Capture the cell that displays the provided text and extract its (x, y) central coordinate. 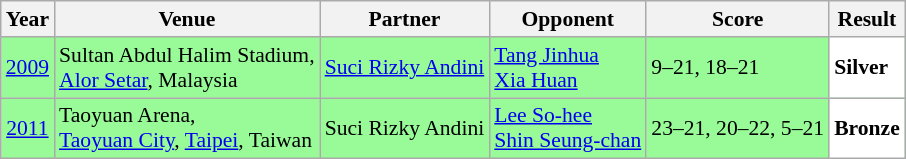
2009 (28, 68)
Taoyuan Arena,Taoyuan City, Taipei, Taiwan (187, 128)
Opponent (568, 19)
Venue (187, 19)
23–21, 20–22, 5–21 (738, 128)
Partner (405, 19)
Sultan Abdul Halim Stadium,Alor Setar, Malaysia (187, 68)
Year (28, 19)
Bronze (867, 128)
Lee So-hee Shin Seung-chan (568, 128)
Silver (867, 68)
Score (738, 19)
9–21, 18–21 (738, 68)
Result (867, 19)
Tang Jinhua Xia Huan (568, 68)
2011 (28, 128)
